Scan for the cell matching the given text and deliver its [X, Y] coordinate at center. 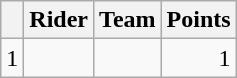
Team [128, 20]
Points [198, 20]
Rider [59, 20]
